Find where the given text appears and provide that cell's center as (x, y) coordinate. 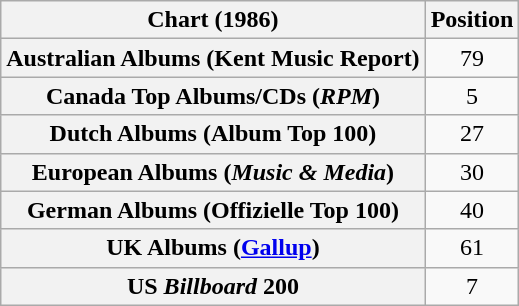
US Billboard 200 (213, 286)
Canada Top Albums/CDs (RPM) (213, 96)
79 (472, 58)
UK Albums (Gallup) (213, 248)
7 (472, 286)
40 (472, 210)
30 (472, 172)
Chart (1986) (213, 20)
German Albums (Offizielle Top 100) (213, 210)
European Albums (Music & Media) (213, 172)
27 (472, 134)
5 (472, 96)
Position (472, 20)
Australian Albums (Kent Music Report) (213, 58)
61 (472, 248)
Dutch Albums (Album Top 100) (213, 134)
